Pinpoint the cell where the given text exists, returning its (X, Y) midpoint coordinate. 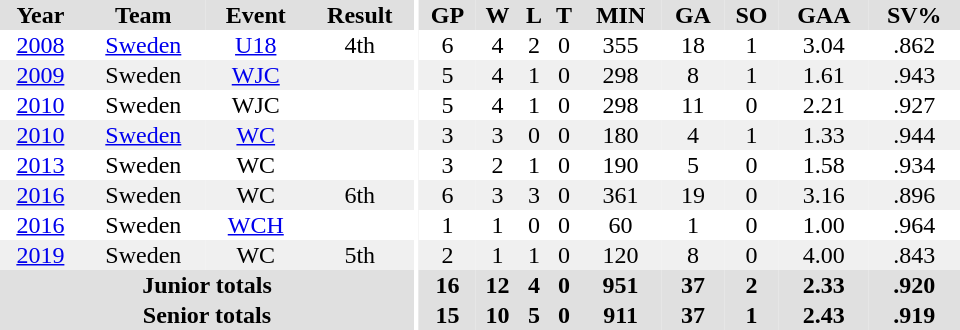
19 (693, 195)
1.00 (824, 225)
SO (752, 15)
GA (693, 15)
Team (144, 15)
6th (360, 195)
60 (620, 225)
.934 (914, 165)
W (498, 15)
2.33 (824, 285)
4th (360, 45)
.919 (914, 315)
3.16 (824, 195)
2013 (40, 165)
T (564, 15)
120 (620, 255)
.896 (914, 195)
1.33 (824, 135)
Junior totals (207, 285)
.927 (914, 105)
Event (256, 15)
U18 (256, 45)
2009 (40, 75)
.920 (914, 285)
GAA (824, 15)
5th (360, 255)
Senior totals (207, 315)
18 (693, 45)
12 (498, 285)
10 (498, 315)
.843 (914, 255)
Year (40, 15)
2019 (40, 255)
361 (620, 195)
1.58 (824, 165)
355 (620, 45)
180 (620, 135)
16 (448, 285)
.964 (914, 225)
1.61 (824, 75)
WCH (256, 225)
Result (360, 15)
951 (620, 285)
SV% (914, 15)
4.00 (824, 255)
.944 (914, 135)
GP (448, 15)
MIN (620, 15)
2008 (40, 45)
2.43 (824, 315)
L (534, 15)
2.21 (824, 105)
190 (620, 165)
15 (448, 315)
.943 (914, 75)
11 (693, 105)
3.04 (824, 45)
.862 (914, 45)
911 (620, 315)
